Find where the given text appears and provide that cell's center as (x, y) coordinate. 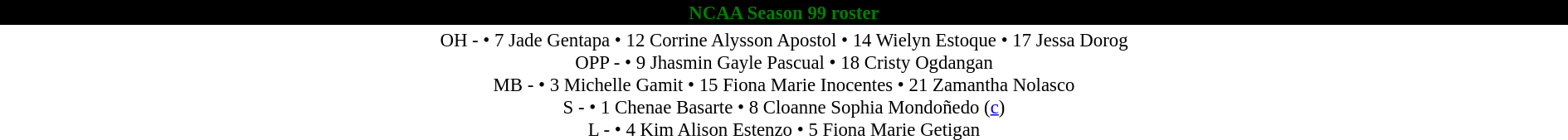
NCAA Season 99 roster (784, 12)
